Return (X, Y) of the center of cell containing provided text 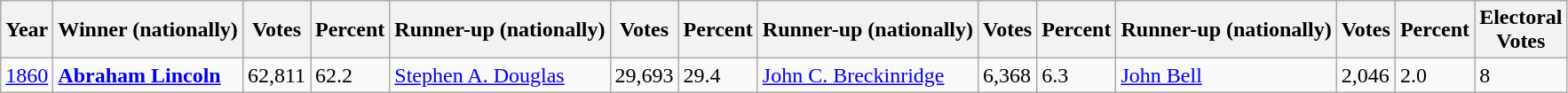
29,693 (645, 75)
62,811 (276, 75)
Winner (nationally) (148, 30)
Stephen A. Douglas (500, 75)
29.4 (717, 75)
Year (27, 30)
John C. Breckinridge (867, 75)
1860 (27, 75)
John Bell (1226, 75)
62.2 (350, 75)
2,046 (1366, 75)
2.0 (1435, 75)
6.3 (1076, 75)
ElectoralVotes (1521, 30)
Abraham Lincoln (148, 75)
6,368 (1008, 75)
8 (1521, 75)
